Identify which cell holds the provided text, then report its (X, Y) central coordinate. 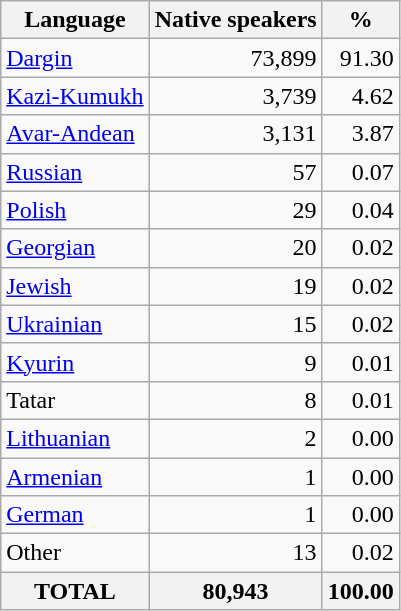
Native speakers (236, 20)
Kyurin (75, 362)
3,739 (236, 96)
57 (236, 172)
Avar-Andean (75, 134)
0.04 (360, 210)
73,899 (236, 58)
Kazi-Kumukh (75, 96)
3.87 (360, 134)
100.00 (360, 591)
Lithuanian (75, 438)
8 (236, 400)
Other (75, 553)
0.07 (360, 172)
4.62 (360, 96)
Tatar (75, 400)
15 (236, 324)
19 (236, 286)
Polish (75, 210)
Russian (75, 172)
Ukrainian (75, 324)
91.30 (360, 58)
9 (236, 362)
3,131 (236, 134)
Jewish (75, 286)
13 (236, 553)
Georgian (75, 248)
Language (75, 20)
Dargin (75, 58)
TOTAL (75, 591)
80,943 (236, 591)
German (75, 515)
% (360, 20)
2 (236, 438)
29 (236, 210)
Armenian (75, 477)
20 (236, 248)
